Return [x, y] of the center of cell containing provided text 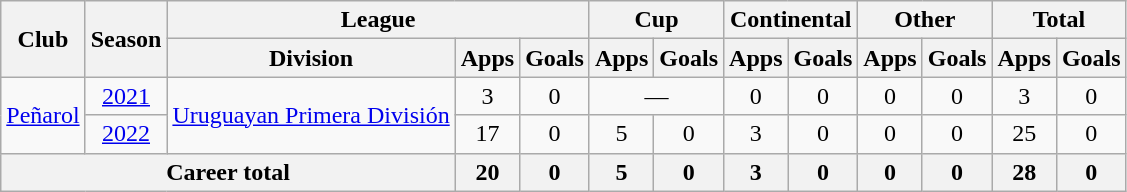
Club [43, 39]
2022 [126, 134]
Other [925, 20]
Peñarol [43, 115]
2021 [126, 96]
Continental [791, 20]
League [378, 20]
Cup [656, 20]
20 [487, 172]
Season [126, 39]
28 [1024, 172]
— [656, 96]
Total [1059, 20]
25 [1024, 134]
Division [311, 58]
Uruguayan Primera División [311, 115]
Career total [228, 172]
17 [487, 134]
